Scan for the cell matching the given text and deliver its (X, Y) coordinate at center. 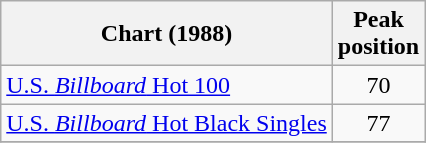
U.S. Billboard Hot Black Singles (167, 123)
77 (378, 123)
U.S. Billboard Hot 100 (167, 85)
70 (378, 85)
Chart (1988) (167, 34)
Peakposition (378, 34)
